From the cell containing the given text, extract its center point as (X, Y) coordinate. 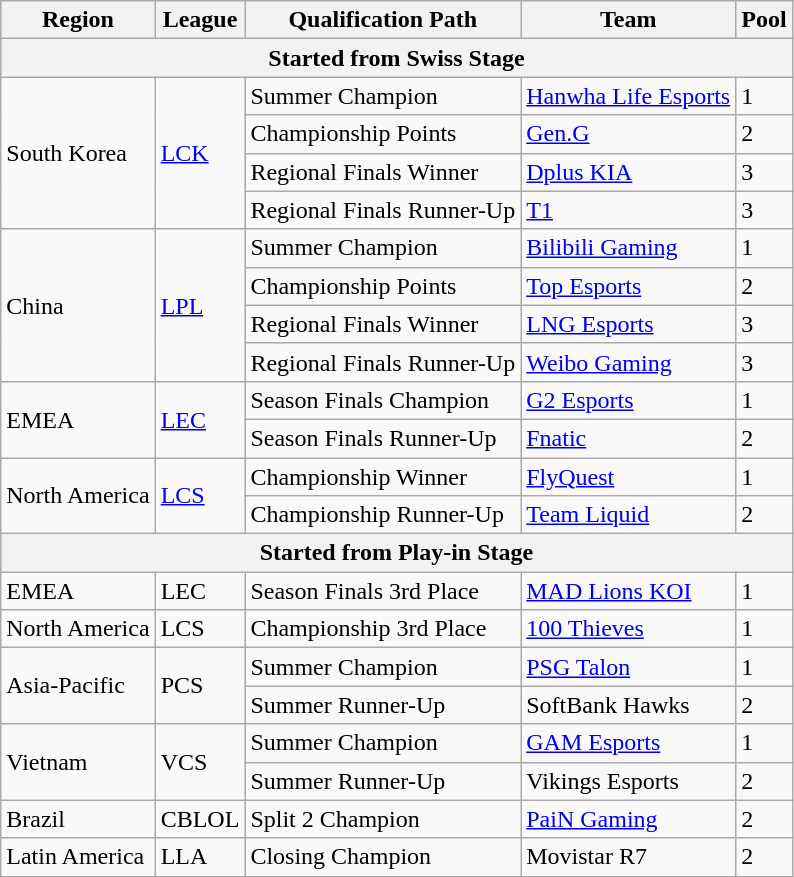
Qualification Path (383, 20)
China (78, 305)
South Korea (78, 153)
Fnatic (628, 438)
Latin America (78, 857)
PSG Talon (628, 667)
SoftBank Hawks (628, 705)
Split 2 Champion (383, 819)
League (200, 20)
Championship Winner (383, 477)
CBLOL (200, 819)
Top Esports (628, 286)
LNG Esports (628, 324)
PCS (200, 686)
Started from Swiss Stage (396, 58)
Weibo Gaming (628, 362)
Team (628, 20)
Started from Play-in Stage (396, 553)
VCS (200, 762)
Movistar R7 (628, 857)
Season Finals 3rd Place (383, 591)
Team Liquid (628, 515)
Asia-Pacific (78, 686)
G2 Esports (628, 400)
Pool (764, 20)
LLA (200, 857)
MAD Lions KOI (628, 591)
FlyQuest (628, 477)
Brazil (78, 819)
Region (78, 20)
Season Finals Runner-Up (383, 438)
Dplus KIA (628, 172)
Bilibili Gaming (628, 248)
PaiN Gaming (628, 819)
T1 (628, 210)
Season Finals Champion (383, 400)
100 Thieves (628, 629)
Championship 3rd Place (383, 629)
Hanwha Life Esports (628, 96)
LPL (200, 305)
Closing Champion (383, 857)
Vikings Esports (628, 781)
GAM Esports (628, 743)
Vietnam (78, 762)
Gen.G (628, 134)
Championship Runner-Up (383, 515)
LCK (200, 153)
